Locate the cell with the specified text and output its (x, y) center coordinate. 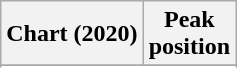
Peakposition (189, 34)
Chart (2020) (72, 34)
